Identify which cell holds the provided text, then report its [x, y] central coordinate. 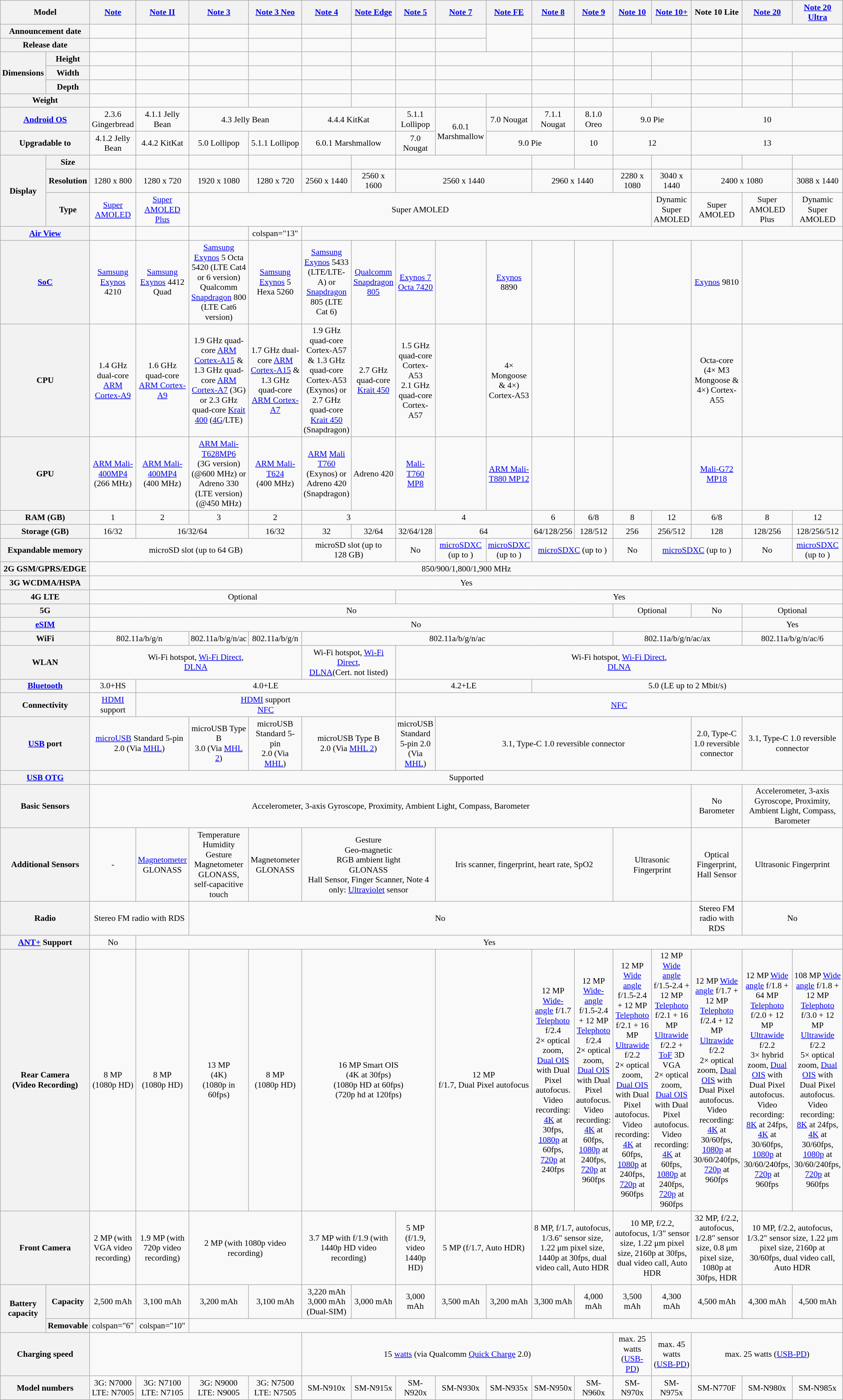
64/128/256 [553, 531]
Note 20 Ultra [818, 12]
SM-N970x [632, 1388]
3088 x 1440 [818, 181]
Octa-core (4× M3 Mongoose & 4×) Cortex-A55 [716, 380]
2 MP (with VGA video recording) [113, 1248]
10 MP, f/2.2, autofocus, 1/3" sensor size, 1.22 μm pixel size, 2160p at 30fps, dual video call, Auto HDR [652, 1248]
128 [716, 531]
1.6 GHz quad-core ARM Cortex-A9 [162, 380]
GPU [45, 474]
5.0 (LE up to 2 Mbit/s) [687, 686]
microUSB Standard 5-pin 2.0(Via MHL) [415, 744]
4.0+LE [266, 686]
microUSB Type B 2.0 (Via MHL 2) [349, 744]
SM-N915x [373, 1388]
Rear Camera(Video Recording) [45, 1080]
Exynos 9810 [716, 282]
4.2+LE [464, 686]
Dimensions [23, 73]
2.7 GHz quad-core Krait 450 [373, 380]
ARM Mali-T624 (400 MHz) [275, 474]
colspan="10" [162, 1326]
colspan="6" [113, 1326]
Model numbers [45, 1388]
Note 3 Neo [275, 12]
ARM Mali-T628MP6 (3G version) (@600 MHz) or Adreno 330 (LTE version) (@450 MHz) [219, 474]
Capacity [68, 1302]
SM-N930x [461, 1388]
5.0 Lollipop [219, 143]
Optical Fingerprint, Hall Sensor [716, 865]
4 [464, 518]
Note 7 [461, 12]
SM-N975x [672, 1388]
Samsung Exynos 4210 [113, 282]
10 MP, f/2.2, autofocus, 1/3.2" sensor size, 1.22 μm pixel size, 2160p at 30/60fps, dual video call, Auto HDR [792, 1248]
32/64/128 [415, 531]
NFC [619, 705]
colspan="13" [275, 234]
16/32/64 [192, 531]
32 [327, 531]
Note II [162, 12]
Resolution [68, 181]
Mali-T760MP8 [415, 474]
4× Mongoose & 4×) Cortex-A53 [509, 380]
1.9 GHz quad-core Cortex-A57 & 1.3 GHz quad-core Cortex-A53(Exynos) or 2.7 GHz quad-core Krait 450 (Snapdragon) [327, 380]
- [113, 865]
SM-N935x [509, 1388]
WiFi [45, 638]
Display [23, 191]
2.0, Type-C 1.0 reversible connector [716, 744]
Height [68, 59]
Depth [68, 87]
WLAN [45, 662]
Samsung Exynos 5 Octa 5420 (LTE Cat4 or 6 version)Qualcomm Snapdragon 800 (LTE Cat6 version) [219, 282]
4.3 Jelly Bean [245, 119]
Storage (GB) [45, 531]
128/512 [593, 531]
Width [68, 73]
802.11a/b/g/n/ac/6 [792, 638]
Mali-G72 MP18 [716, 474]
32 MP, f/2.2, autofocus, 1/2.8" sensor size, 0.8 μm pixel size, 1080p at 30fps, HDR [716, 1248]
Air View [45, 234]
2.3.6 Gingerbread [113, 119]
Additional Sensors [45, 865]
32/64 [373, 531]
Note 3 [219, 12]
ANT+ Support [45, 942]
microUSB Type B 3.0 (Via MHL 2) [219, 744]
5 MP (f/1.9, video 1440p HD) [415, 1248]
13 MP(4K)(1080p in 60fps) [219, 1080]
SM-N980x [767, 1388]
Note 10+ [672, 12]
SM-N770F [716, 1388]
Model [45, 12]
Connectivity [45, 705]
256/512 [672, 531]
Note [113, 12]
128/256/512 [818, 531]
SM-N920x [415, 1388]
ARM Mali-T880 MP12 [509, 474]
2400 x 1080 [742, 181]
Battery capacity [23, 1308]
Note 4 [327, 12]
1.9 GHz quad-core ARM Cortex-A15 & 1.3 GHz quad-core ARM Cortex-A7 (3G) or 2.3 GHz quad-core Krait 400 (4G/LTE) [219, 380]
max. 45 watts (USB-PD) [672, 1354]
4.4.4 KitKat [349, 119]
Qualcomm Snapdragon 805 [373, 282]
8.1.0 Oreo [593, 119]
3040 x 1440 [672, 181]
1280 x 800 [113, 181]
5G [45, 611]
Note 20 [767, 12]
TemperatureHumidityGestureMagnetometerGLONASS, self-capacitive touch [219, 865]
3,300 mAh [553, 1302]
3G WCDMA/HSPA [45, 583]
No Barometer [716, 806]
3G: N7500 LTE: N7505 [275, 1388]
Note 8 [553, 12]
15 watts (via Qualcomm Quick Charge 2.0) [457, 1354]
2280 x 1080 [632, 181]
SM-N950x [553, 1388]
RAM (GB) [45, 518]
1.9 MP (with 720p video recording) [162, 1248]
HDMI support [113, 705]
128/256 [767, 531]
3G: N7100 LTE: N7105 [162, 1388]
8 MP, f/1.7, autofocus, 1/3.6" sensor size, 1.22 μm pixel size, 1440p at 30fps, dual video call, Auto HDR [572, 1248]
Upgradable to [45, 143]
Iris scanner, fingerprint, heart rate, SpO2 [524, 865]
microSD slot (up to 128 GB) [349, 550]
3G: N7000 LTE: N7005 [113, 1388]
16 MP Smart OIS(4K at 30fps)(1080p HD at 60fps)(720p hd at 120fps) [368, 1080]
USB port [45, 744]
Charging speed [45, 1354]
802.11a/b/g/n/ac/ax [678, 638]
Removable [68, 1326]
5 MP (f/1.7, Auto HDR) [484, 1248]
Basic Sensors [45, 806]
Android OS [45, 119]
ARM Mali-400MP4 (266 MHz) [113, 474]
7.1.1 Nougat [553, 119]
4,000 mAh [593, 1302]
3.7 MP with f/1.9 (with 1440p HD video recording) [349, 1248]
Type [68, 210]
2,500 mAh [113, 1302]
SM-N985x [818, 1388]
2G GSM/GPRS/EDGE [45, 569]
Supported [466, 778]
microSD slot (up to 64 GB) [196, 550]
Samsung Exynos 5 Hexa 5260 [275, 282]
256 [632, 531]
GestureGeo-magneticRGB ambient lightGLONASSHall Sensor, Finger Scanner, Note 4 only: Ultraviolet sensor [368, 865]
2560 x 1600 [373, 181]
3,220 mAh3,000 mAh (Dual-SIM) [327, 1302]
Front Camera [45, 1248]
eSIM [45, 625]
4.4.2 KitKat [162, 143]
3.0+HS [113, 686]
1920 x 1080 [219, 181]
4G LTE [45, 597]
12 MPf/1.7, Dual Pixel autofocus [484, 1080]
Wi-Fi hotspot, Wi-Fi Direct,DLNA(Cert. not listed) [349, 662]
Adreno 420 [373, 474]
3G: N9000 LTE: N9005 [219, 1388]
1 [113, 518]
13 [767, 143]
64 [484, 531]
Samsung Exynos 5433 (LTE/LTE-A) or Snapdragon 805 (LTE Cat 6) [327, 282]
1.7 GHz dual-core ARM Cortex-A15 & 1.3 GHz quad-core ARM Cortex-A7 [275, 380]
ARM Mali-400MP4 (400 MHz) [162, 474]
SM-N960x [593, 1388]
Bluetooth [45, 686]
Note FE [509, 12]
Note 9 [593, 12]
SoC [45, 282]
CPU [45, 380]
SM-N910x [327, 1388]
6 [553, 518]
Radio [45, 919]
Samsung Exynos 4412 Quad [162, 282]
850/900/1,800/1,900 MHz [466, 569]
Note Edge [373, 12]
1.5 GHz quad-core Cortex-A532.1 GHz quad-core Cortex-A57 [415, 380]
Note 5 [415, 12]
Expandable memory [45, 550]
2 MP (with 1080p video recording) [245, 1248]
ARM Mali T760 (Exynos) or Adreno 420 (Snapdragon) [327, 474]
Size [68, 162]
Announcement date [45, 31]
4.1.1 Jelly Bean [162, 119]
Release date [45, 45]
HDMI supportNFC [266, 705]
Note 10 Lite [716, 12]
USB OTG [45, 778]
2960 x 1440 [572, 181]
Exynos 8890 [509, 282]
Note 10 [632, 12]
4.1.2 Jelly Bean [113, 143]
1.4 GHz dual-core ARM Cortex-A9 [113, 380]
Weight [45, 101]
Exynos 7 Octa 7420 [415, 282]
